Capture the cell that displays the provided text and extract its [x, y] central coordinate. 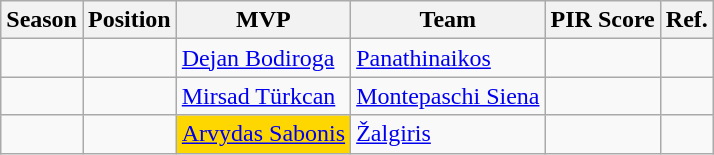
Montepaschi Siena [448, 96]
PIR Score [602, 20]
Mirsad Türkcan [263, 96]
Season [42, 20]
Panathinaikos [448, 58]
Dejan Bodiroga [263, 58]
Ref. [686, 20]
Žalgiris [448, 134]
MVP [263, 20]
Arvydas Sabonis [263, 134]
Team [448, 20]
Position [129, 20]
